Search for the cell housing the specified text and yield its (X, Y) center coordinate. 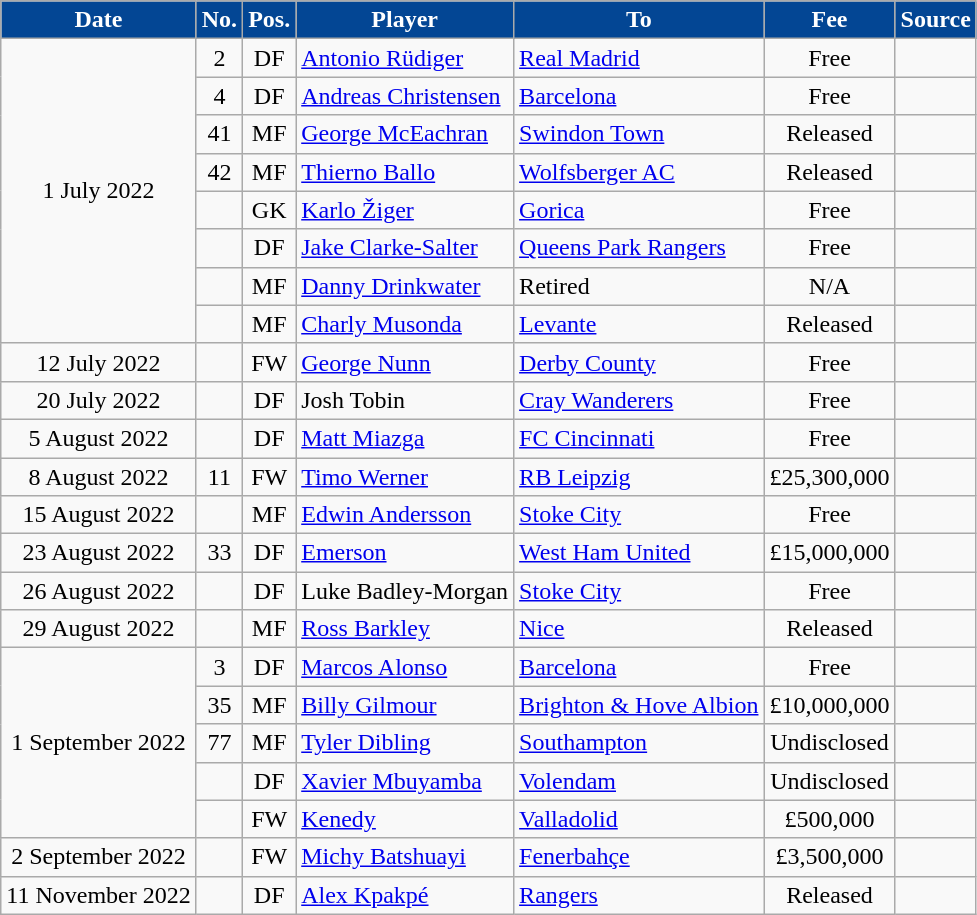
George McEachran (405, 134)
West Ham United (639, 553)
Josh Tobin (405, 400)
Billy Gilmour (405, 705)
To (639, 20)
8 August 2022 (98, 477)
Andreas Christensen (405, 96)
Cray Wanderers (639, 400)
Brighton & Hove Albion (639, 705)
12 July 2022 (98, 362)
Levante (639, 324)
2 September 2022 (98, 857)
20 July 2022 (98, 400)
RB Leipzig (639, 477)
Date (98, 20)
2 (219, 58)
26 August 2022 (98, 591)
No. (219, 20)
Karlo Žiger (405, 210)
42 (219, 172)
Thierno Ballo (405, 172)
N/A (830, 286)
5 August 2022 (98, 438)
Kenedy (405, 819)
Ross Barkley (405, 629)
Emerson (405, 553)
Wolfsberger AC (639, 172)
George Nunn (405, 362)
Source (936, 20)
41 (219, 134)
Tyler Dibling (405, 743)
Timo Werner (405, 477)
Valladolid (639, 819)
Queens Park Rangers (639, 248)
Swindon Town (639, 134)
Derby County (639, 362)
11 (219, 477)
£10,000,000 (830, 705)
Michy Batshuayi (405, 857)
4 (219, 96)
Real Madrid (639, 58)
£25,300,000 (830, 477)
3 (219, 667)
77 (219, 743)
15 August 2022 (98, 515)
GK (270, 210)
Danny Drinkwater (405, 286)
Charly Musonda (405, 324)
Fee (830, 20)
Gorica (639, 210)
£500,000 (830, 819)
Southampton (639, 743)
Matt Miazga (405, 438)
£15,000,000 (830, 553)
Volendam (639, 781)
35 (219, 705)
Xavier Mbuyamba (405, 781)
33 (219, 553)
£3,500,000 (830, 857)
Jake Clarke-Salter (405, 248)
Alex Kpakpé (405, 895)
1 September 2022 (98, 743)
Pos. (270, 20)
Nice (639, 629)
Player (405, 20)
23 August 2022 (98, 553)
11 November 2022 (98, 895)
Retired (639, 286)
Antonio Rüdiger (405, 58)
Rangers (639, 895)
Marcos Alonso (405, 667)
Fenerbahçe (639, 857)
1 July 2022 (98, 191)
Luke Badley-Morgan (405, 591)
29 August 2022 (98, 629)
Edwin Andersson (405, 515)
FC Cincinnati (639, 438)
